Capture the cell that displays the provided text and extract its (X, Y) central coordinate. 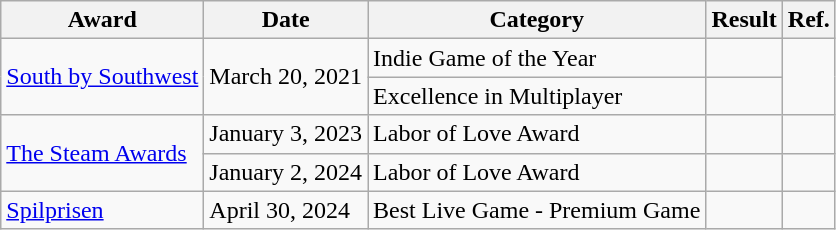
Date (286, 20)
March 20, 2021 (286, 77)
Result (744, 20)
Spilprisen (102, 210)
January 3, 2023 (286, 134)
The Steam Awards (102, 153)
Excellence in Multiplayer (537, 96)
Ref. (808, 20)
Category (537, 20)
Indie Game of the Year (537, 58)
Award (102, 20)
Best Live Game - Premium Game (537, 210)
January 2, 2024 (286, 172)
April 30, 2024 (286, 210)
South by Southwest (102, 77)
